For the text-containing cell, return its midpoint in [x, y] coordinate format. 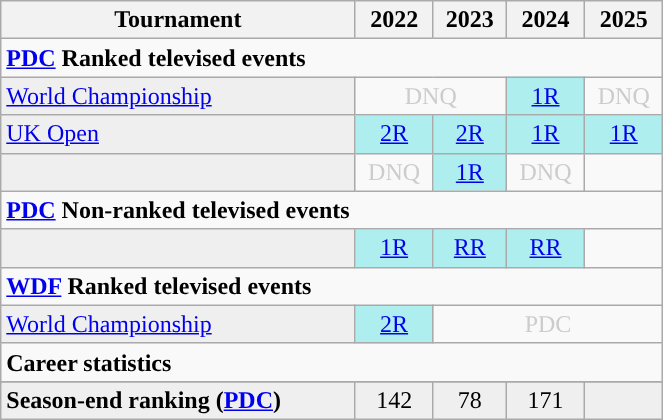
2024 [545, 20]
WDF Ranked televised events [332, 286]
2023 [470, 20]
78 [470, 400]
PDC Non-ranked televised events [332, 210]
Season-end ranking (PDC) [178, 400]
Tournament [178, 20]
2025 [624, 20]
PDC Ranked televised events [332, 58]
2022 [394, 20]
Career statistics [332, 362]
PDC [548, 324]
171 [545, 400]
UK Open [178, 134]
142 [394, 400]
